Extract the (x, y) coordinate from the center of the cell holding the provided text.  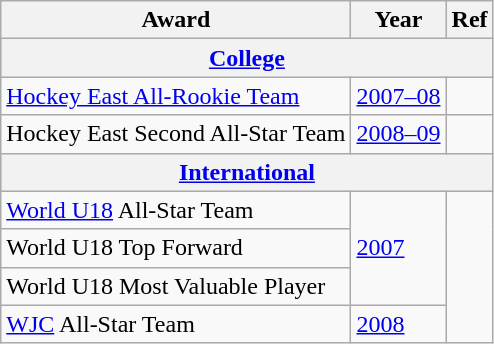
Year (398, 20)
Award (176, 20)
Ref (470, 20)
World U18 All-Star Team (176, 210)
2007–08 (398, 96)
International (247, 172)
WJC All-Star Team (176, 324)
World U18 Top Forward (176, 248)
2008–09 (398, 134)
College (247, 58)
Hockey East All-Rookie Team (176, 96)
2007 (398, 248)
World U18 Most Valuable Player (176, 286)
2008 (398, 324)
Hockey East Second All-Star Team (176, 134)
